Find where the given text appears and provide that cell's center as (x, y) coordinate. 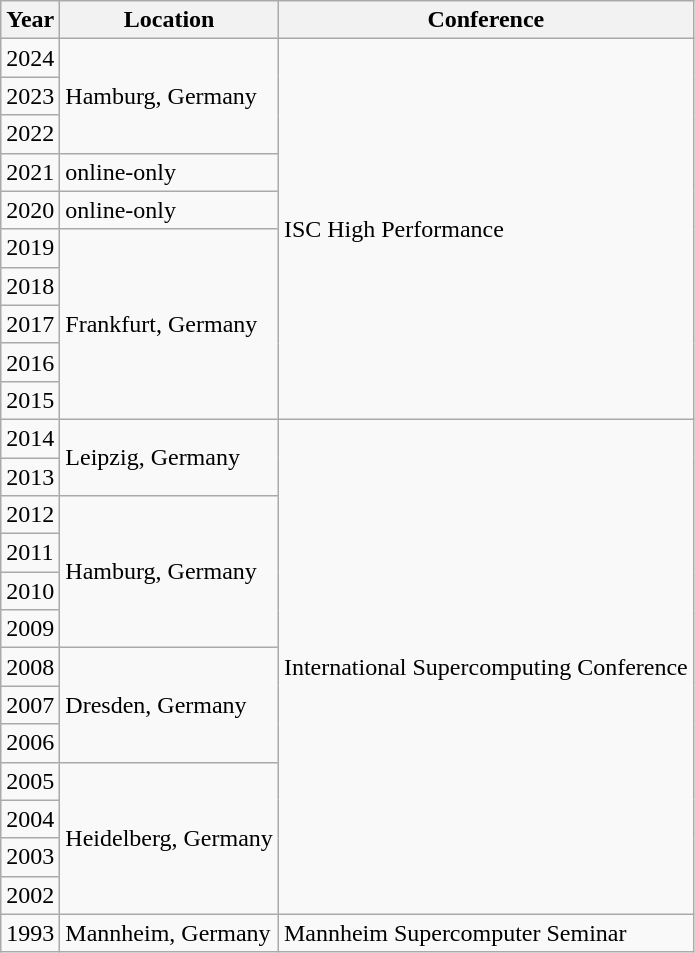
Heidelberg, Germany (170, 838)
ISC High Performance (486, 230)
2015 (30, 400)
Mannheim, Germany (170, 933)
Location (170, 20)
2006 (30, 743)
Mannheim Supercomputer Seminar (486, 933)
2003 (30, 857)
2014 (30, 438)
Year (30, 20)
2022 (30, 134)
2002 (30, 895)
2021 (30, 172)
2017 (30, 324)
2004 (30, 819)
International Supercomputing Conference (486, 666)
2023 (30, 96)
2008 (30, 667)
Dresden, Germany (170, 705)
2018 (30, 286)
2024 (30, 58)
1993 (30, 933)
2007 (30, 705)
2009 (30, 629)
2012 (30, 515)
2010 (30, 591)
Frankfurt, Germany (170, 324)
2013 (30, 477)
Leipzig, Germany (170, 457)
2019 (30, 248)
Conference (486, 20)
2005 (30, 781)
2020 (30, 210)
2016 (30, 362)
2011 (30, 553)
